Extract the (X, Y) coordinate from the center of the cell holding the provided text.  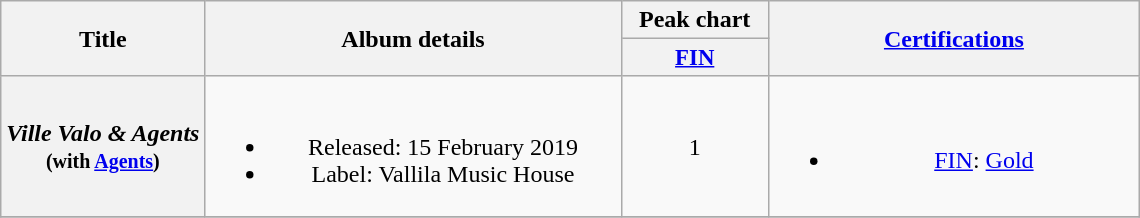
Title (103, 39)
Certifications (954, 39)
Ville Valo & Agents(with Agents) (103, 146)
FIN: Gold (954, 146)
FIN (694, 58)
Album details (413, 39)
Peak chart (694, 20)
Released: 15 February 2019Label: Vallila Music House (413, 146)
1 (694, 146)
